Locate the cell with the specified text and output its [x, y] center coordinate. 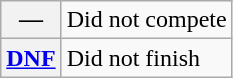
— [31, 20]
Did not finish [146, 58]
DNF [31, 58]
Did not compete [146, 20]
